Return (X, Y) of the center of cell containing provided text 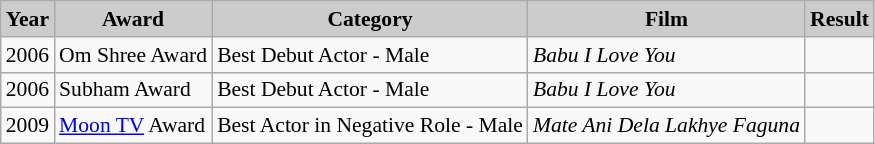
Moon TV Award (133, 126)
Subham Award (133, 90)
Best Actor in Negative Role - Male (370, 126)
2009 (28, 126)
Film (666, 19)
Mate Ani Dela Lakhye Faguna (666, 126)
Om Shree Award (133, 55)
Result (840, 19)
Year (28, 19)
Award (133, 19)
Category (370, 19)
